Identify which cell holds the provided text, then report its [x, y] central coordinate. 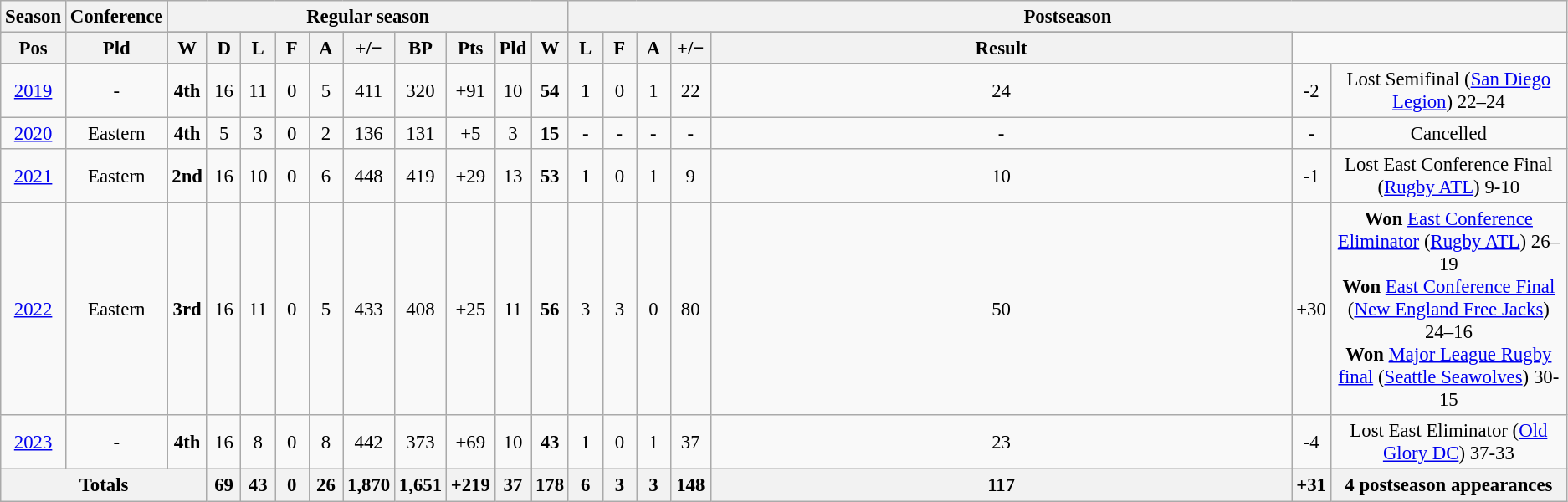
419 [421, 176]
22 [690, 90]
2nd [187, 176]
Pos [33, 49]
24 [1001, 90]
-4 [1311, 442]
136 [369, 134]
131 [421, 134]
+29 [470, 176]
53 [551, 176]
408 [421, 310]
Regular season [368, 17]
13 [513, 176]
Conference [116, 17]
56 [551, 310]
+25 [470, 310]
+219 [470, 485]
54 [551, 90]
Result [1001, 49]
69 [224, 485]
D [224, 49]
2022 [33, 310]
Lost East Eliminator (Old Glory DC) 37-33 [1448, 442]
Cancelled [1448, 134]
9 [690, 176]
442 [369, 442]
15 [551, 134]
1,651 [421, 485]
117 [1001, 485]
2020 [33, 134]
Season [33, 17]
2023 [33, 442]
+31 [1311, 485]
2019 [33, 90]
Lost Semifinal (San Diego Legion) 22–24 [1448, 90]
1,870 [369, 485]
433 [369, 310]
50 [1001, 310]
373 [421, 442]
448 [369, 176]
80 [690, 310]
BP [421, 49]
23 [1001, 442]
178 [551, 485]
148 [690, 485]
2 [326, 134]
+91 [470, 90]
320 [421, 90]
2021 [33, 176]
+5 [470, 134]
26 [326, 485]
411 [369, 90]
+30 [1311, 310]
3rd [187, 310]
Lost East Conference Final (Rugby ATL) 9-10 [1448, 176]
4 postseason appearances [1448, 485]
-1 [1311, 176]
+69 [470, 442]
Pts [470, 49]
Postseason [1068, 17]
Totals [104, 485]
-2 [1311, 90]
